Find where the given text appears and provide that cell's center as [X, Y] coordinate. 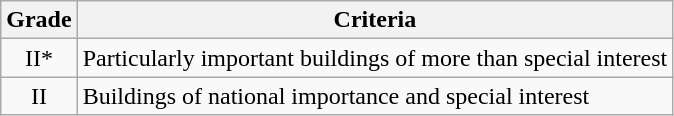
II* [39, 58]
Criteria [375, 20]
II [39, 96]
Buildings of national importance and special interest [375, 96]
Grade [39, 20]
Particularly important buildings of more than special interest [375, 58]
